Pinpoint the cell where the given text exists, returning its [X, Y] midpoint coordinate. 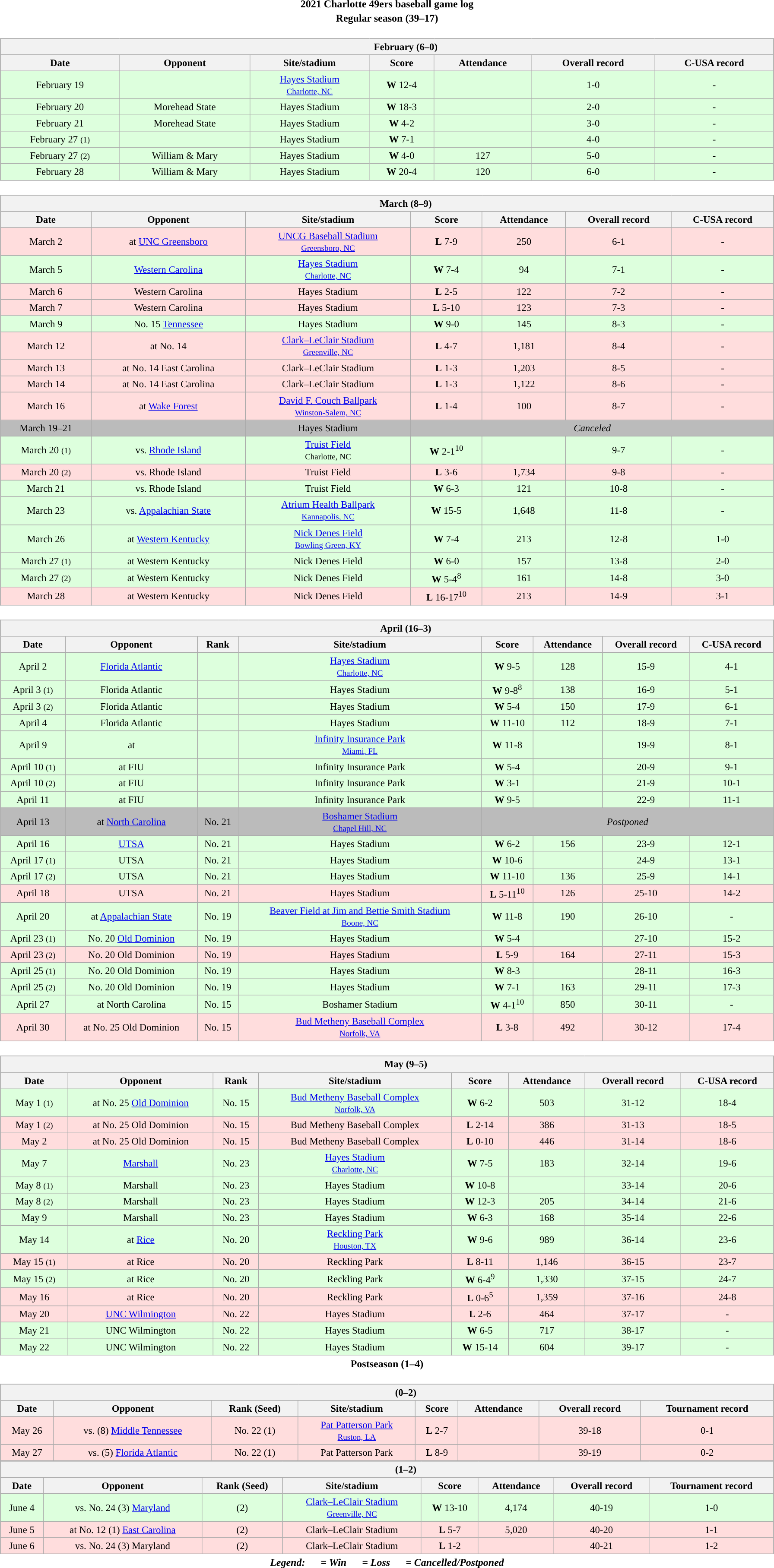
April 30 [33, 1027]
10-8 [619, 489]
19-6 [727, 1163]
March 21 [46, 489]
L 2-7 [437, 1431]
February 27 (2) [60, 156]
June 5 [22, 1530]
L 5-1110 [507, 893]
36-14 [633, 1240]
205 [547, 1201]
W 10-6 [507, 860]
5-1 [732, 689]
February (6–0) [387, 47]
0-1 [707, 1431]
L 2-6 [480, 1314]
28-11 [646, 971]
April 3 (1) [33, 689]
604 [547, 1347]
April 4 [33, 723]
Infinity Insurance ParkMiami, FL [360, 745]
Boshamer Stadium [360, 1004]
8-1 [732, 745]
190 [568, 916]
March 7 [46, 307]
W 20-4 [402, 172]
May 20 [35, 1314]
5,020 [516, 1530]
717 [547, 1331]
8-4 [619, 346]
May (9–5) [387, 1064]
27-10 [646, 939]
31-14 [633, 1141]
31-12 [633, 1103]
W 8-3 [507, 971]
March 23 [46, 510]
10-1 [732, 783]
March 16 [46, 406]
May 1 (1) [35, 1103]
13-8 [619, 561]
1-1 [711, 1530]
W 12-4 [402, 85]
May 15 (2) [35, 1279]
18-4 [727, 1103]
April 23 (2) [33, 955]
(0–2) [387, 1392]
32-14 [633, 1163]
May 7 [35, 1163]
464 [547, 1314]
37-17 [633, 1314]
at Appalachian State [131, 916]
March 6 [46, 291]
15-3 [732, 955]
14-2 [732, 893]
23-7 [727, 1261]
4,174 [516, 1508]
L 5-9 [507, 955]
W 6-5 [480, 1331]
39-19 [590, 1452]
L 1-2 [450, 1546]
W 7-5 [480, 1163]
Beaver Field at Jim and Bettie Smith StadiumBoone, NC [360, 916]
L 16-1710 [447, 596]
W 10-8 [480, 1185]
30-12 [646, 1027]
1,146 [547, 1261]
25-9 [646, 876]
at No. 14 [168, 346]
20-6 [727, 1185]
March 12 [46, 346]
April 10 (1) [33, 767]
386 [547, 1125]
Canceled [592, 428]
25-10 [646, 893]
17-9 [646, 707]
38-17 [633, 1331]
May 15 (1) [35, 1261]
vs. (5) Florida Atlantic [133, 1452]
14-8 [619, 578]
1,330 [547, 1279]
April 23 (1) [33, 939]
March 2 [46, 242]
492 [568, 1027]
20-9 [646, 767]
Boshamer StadiumChapel Hill, NC [360, 822]
L 2-5 [447, 291]
18-5 [727, 1125]
Pat Patterson ParkRuston, LA [357, 1431]
March 14 [46, 384]
164 [568, 955]
145 [524, 324]
L 2-14 [480, 1125]
26-10 [646, 916]
W 6-49 [480, 1279]
(1–2) [387, 1469]
David F. Couch BallparkWinston-Salem, NC [328, 406]
April 25 (1) [33, 971]
850 [568, 1004]
at UNC Greensboro [168, 242]
37-15 [633, 1279]
8-5 [619, 368]
vs. Appalachian State [168, 510]
at Wake Forest [168, 406]
L 4-7 [447, 346]
39-18 [590, 1431]
May 1 (2) [35, 1125]
W 2-110 [447, 451]
April 20 [33, 916]
L 1-4 [447, 406]
April 17 (1) [33, 860]
183 [547, 1163]
Reckling ParkHouston, TX [355, 1240]
May 21 [35, 1331]
Postponed [627, 822]
17-3 [732, 987]
April 3 (2) [33, 707]
16-3 [732, 971]
30-11 [646, 1004]
May 27 [27, 1452]
April 18 [33, 893]
Truist FieldCharlotte, NC [328, 451]
40-21 [601, 1546]
161 [524, 578]
W 18-3 [402, 107]
157 [524, 561]
94 [524, 269]
100 [524, 406]
15-2 [732, 939]
Nick Denes FieldBowling Green, KY [328, 539]
W 4-2 [402, 123]
446 [547, 1141]
138 [568, 689]
23-6 [727, 1240]
May 16 [35, 1297]
37-16 [633, 1297]
at [131, 745]
June 6 [22, 1546]
W 5-48 [447, 578]
29-11 [646, 987]
9-1 [732, 767]
18-6 [727, 1141]
at No. 12 (1) East Carolina [123, 1530]
May 26 [27, 1431]
April 2 [33, 667]
11-8 [619, 510]
12-1 [732, 844]
136 [568, 876]
March 28 [46, 596]
7-2 [619, 291]
120 [483, 172]
W 15-14 [480, 1347]
L 5-7 [450, 1530]
March 5 [46, 269]
W 9-88 [507, 689]
May 14 [35, 1240]
7-3 [619, 307]
36-15 [633, 1261]
4-0 [593, 139]
126 [568, 893]
17-4 [732, 1027]
Atrium Health BallparkKannapolis, NC [328, 510]
27-11 [646, 955]
UNCG Baseball StadiumGreensboro, NC [328, 242]
April 11 [33, 800]
16-9 [646, 689]
L 5-10 [447, 307]
21-6 [727, 1201]
128 [568, 667]
8-3 [619, 324]
168 [547, 1217]
April 27 [33, 1004]
1,203 [524, 368]
May 9 [35, 1217]
L 7-9 [447, 242]
W 4-110 [507, 1004]
15-9 [646, 667]
6-0 [593, 172]
11-1 [732, 800]
W 4-0 [402, 156]
5-0 [593, 156]
W 6-0 [447, 561]
March 26 [46, 539]
8-6 [619, 384]
9-8 [619, 472]
123 [524, 307]
March 27 (2) [46, 578]
Pat Patterson Park [357, 1452]
No. 15 Tennessee [168, 324]
May 8 (1) [35, 1185]
W 3-1 [507, 783]
9-7 [619, 451]
1,122 [524, 384]
35-14 [633, 1217]
L 8-11 [480, 1261]
March 19–21 [46, 428]
February 19 [60, 85]
April (16–3) [387, 628]
24-8 [727, 1297]
31-13 [633, 1125]
L 8-9 [437, 1452]
L 0-10 [480, 1141]
33-14 [633, 1185]
May 2 [35, 1141]
13-1 [732, 860]
1-2 [711, 1546]
W 9-6 [480, 1240]
June 4 [22, 1508]
February 28 [60, 172]
February 27 (1) [60, 139]
22-6 [727, 1217]
40-20 [601, 1530]
April 16 [33, 844]
12-8 [619, 539]
14-9 [619, 596]
163 [568, 987]
156 [568, 844]
L 3-6 [447, 472]
April 25 (2) [33, 987]
February 21 [60, 123]
112 [568, 723]
W 15-5 [447, 510]
May 8 (2) [35, 1201]
40-19 [601, 1508]
March 20 (1) [46, 451]
February 20 [60, 107]
19-9 [646, 745]
1,181 [524, 346]
April 9 [33, 745]
W 9-0 [447, 324]
4-1 [732, 667]
L 0-65 [480, 1297]
18-9 [646, 723]
14-1 [732, 876]
150 [568, 707]
March 9 [46, 324]
L 3-8 [507, 1027]
503 [547, 1103]
21-9 [646, 783]
989 [547, 1240]
April 17 (2) [33, 876]
8-7 [619, 406]
24-9 [646, 860]
May 22 [35, 1347]
23-9 [646, 844]
250 [524, 242]
34-14 [633, 1201]
March (8–9) [387, 203]
April 13 [33, 822]
March 27 (1) [46, 561]
W 13-10 [450, 1508]
March 13 [46, 368]
April 10 (2) [33, 783]
24-7 [727, 1279]
3-1 [723, 596]
vs. (8) Middle Tennessee [133, 1431]
121 [524, 489]
0-2 [707, 1452]
39-17 [633, 1347]
22-9 [646, 800]
W 12-3 [480, 1201]
March 20 (2) [46, 472]
1,734 [524, 472]
1,359 [547, 1297]
127 [483, 156]
122 [524, 291]
1,648 [524, 510]
